Capture the cell that displays the provided text and extract its [X, Y] central coordinate. 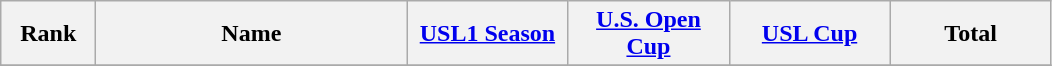
Rank [48, 34]
USL1 Season [488, 34]
Total [970, 34]
USL Cup [810, 34]
U.S. Open Cup [648, 34]
Name [252, 34]
